Detect which cell encompasses the target text, then output its (X, Y) center coordinate. 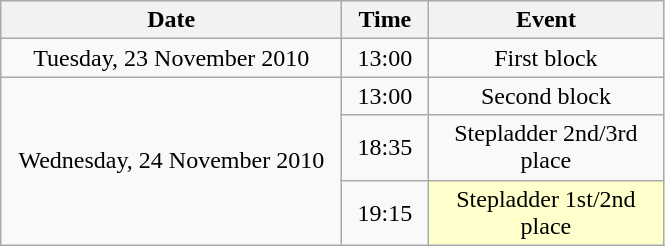
Time (385, 20)
18:35 (385, 148)
Stepladder 1st/2nd place (546, 212)
Date (172, 20)
Wednesday, 24 November 2010 (172, 161)
19:15 (385, 212)
Event (546, 20)
Tuesday, 23 November 2010 (172, 58)
Second block (546, 96)
First block (546, 58)
Stepladder 2nd/3rd place (546, 148)
